Return the [x, y] coordinate for the center point of the cell that contains the specified text.  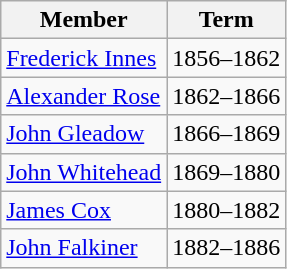
1882–1886 [226, 248]
Term [226, 20]
John Gleadow [84, 134]
1880–1882 [226, 210]
1869–1880 [226, 172]
1866–1869 [226, 134]
1862–1866 [226, 96]
James Cox [84, 210]
Member [84, 20]
Alexander Rose [84, 96]
John Falkiner [84, 248]
John Whitehead [84, 172]
1856–1862 [226, 58]
Frederick Innes [84, 58]
